For the text-containing cell, return its midpoint in (X, Y) coordinate format. 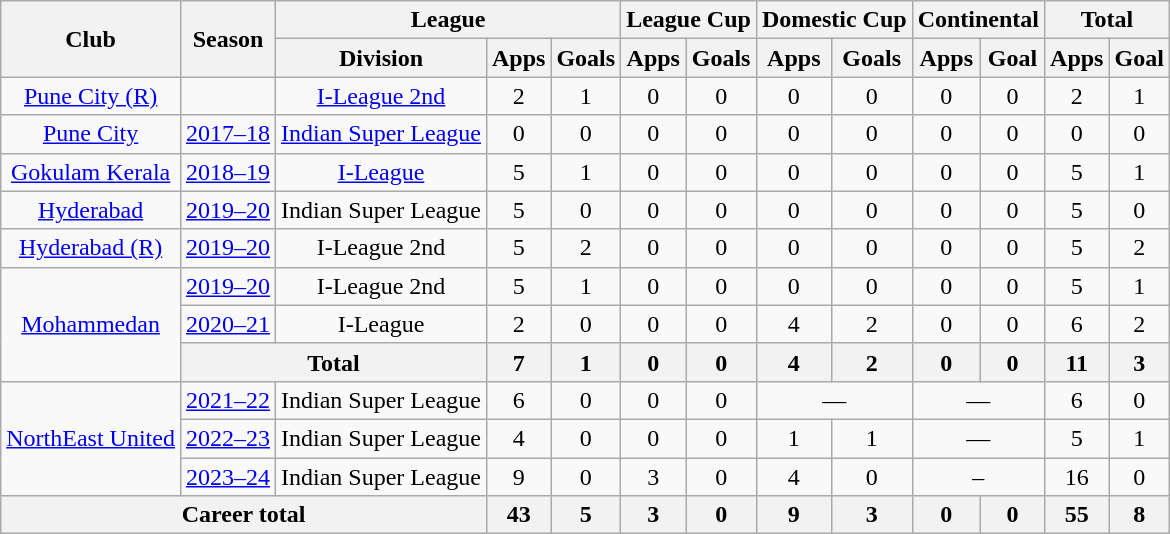
Season (228, 39)
55 (1077, 515)
Hyderabad (R) (91, 248)
Division (382, 58)
2022–23 (228, 438)
43 (518, 515)
League (448, 20)
Domestic Cup (834, 20)
Pune City (91, 134)
2017–18 (228, 134)
League Cup (689, 20)
Hyderabad (91, 210)
NorthEast United (91, 438)
2018–19 (228, 172)
Pune City (R) (91, 96)
8 (1139, 515)
Club (91, 39)
2021–22 (228, 400)
7 (518, 362)
Mohammedan (91, 324)
11 (1077, 362)
16 (1077, 477)
Continental (978, 20)
2020–21 (228, 324)
Gokulam Kerala (91, 172)
Career total (244, 515)
2023–24 (228, 477)
– (978, 477)
